Extract the (X, Y) coordinate from the center of the cell holding the provided text.  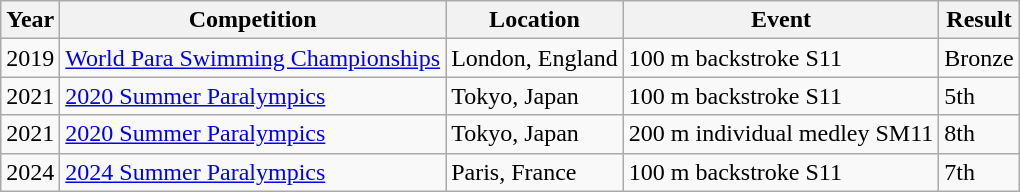
7th (979, 172)
5th (979, 96)
Result (979, 20)
2024 Summer Paralympics (253, 172)
2019 (30, 58)
Competition (253, 20)
2024 (30, 172)
Event (780, 20)
200 m individual medley SM11 (780, 134)
Year (30, 20)
8th (979, 134)
World Para Swimming Championships (253, 58)
Paris, France (535, 172)
London, England (535, 58)
Bronze (979, 58)
Location (535, 20)
